Return [X, Y] of the center of cell containing provided text 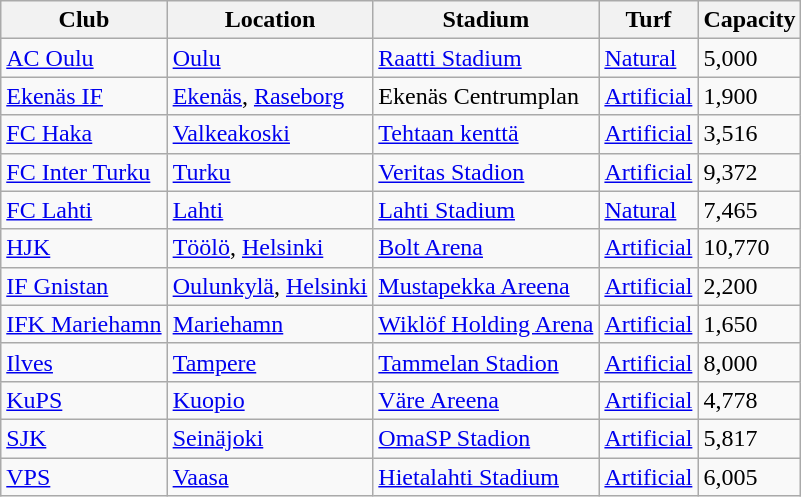
Kuopio [270, 400]
4,778 [750, 400]
FC Lahti [84, 210]
Ilves [84, 362]
Oulunkylä, Helsinki [270, 286]
Lahti [270, 210]
Tammelan Stadion [486, 362]
FC Haka [84, 134]
Lahti Stadium [486, 210]
Raatti Stadium [486, 58]
10,770 [750, 248]
2,200 [750, 286]
Mustapekka Areena [486, 286]
8,000 [750, 362]
Turku [270, 172]
VPS [84, 477]
Ekenäs, Raseborg [270, 96]
Ekenäs Centrumplan [486, 96]
5,817 [750, 438]
IFK Mariehamn [84, 324]
AC Oulu [84, 58]
3,516 [750, 134]
OmaSP Stadion [486, 438]
FC Inter Turku [84, 172]
Ekenäs IF [84, 96]
Bolt Arena [486, 248]
SJK [84, 438]
KuPS [84, 400]
Tampere [270, 362]
9,372 [750, 172]
Veritas Stadion [486, 172]
HJK [84, 248]
Stadium [486, 20]
Väre Areena [486, 400]
Mariehamn [270, 324]
Hietalahti Stadium [486, 477]
Capacity [750, 20]
1,650 [750, 324]
Wiklöf Holding Arena [486, 324]
7,465 [750, 210]
Tehtaan kenttä [486, 134]
Seinäjoki [270, 438]
Valkeakoski [270, 134]
5,000 [750, 58]
IF Gnistan [84, 286]
6,005 [750, 477]
1,900 [750, 96]
Turf [648, 20]
Location [270, 20]
Vaasa [270, 477]
Töölö, Helsinki [270, 248]
Club [84, 20]
Oulu [270, 58]
